Determine the (X, Y) coordinate at the center of the cell enclosing the given text.  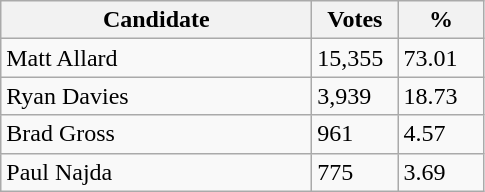
73.01 (441, 58)
18.73 (441, 96)
961 (355, 134)
3,939 (355, 96)
775 (355, 172)
3.69 (441, 172)
Candidate (156, 20)
Ryan Davies (156, 96)
15,355 (355, 58)
Brad Gross (156, 134)
Matt Allard (156, 58)
Paul Najda (156, 172)
Votes (355, 20)
% (441, 20)
4.57 (441, 134)
